Scan for the cell matching the given text and deliver its [x, y] coordinate at center. 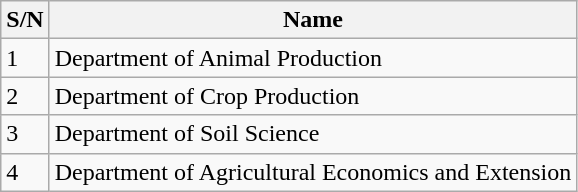
2 [25, 96]
Department of Soil Science [313, 134]
Department of Agricultural Economics and Extension [313, 172]
S/N [25, 20]
Department of Animal Production [313, 58]
1 [25, 58]
Name [313, 20]
3 [25, 134]
4 [25, 172]
Department of Crop Production [313, 96]
